Pinpoint the cell where the given text exists, returning its [x, y] midpoint coordinate. 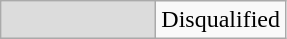
Disqualified [221, 20]
